Output the [X, Y] coordinate of the center of the cell containing the given text.  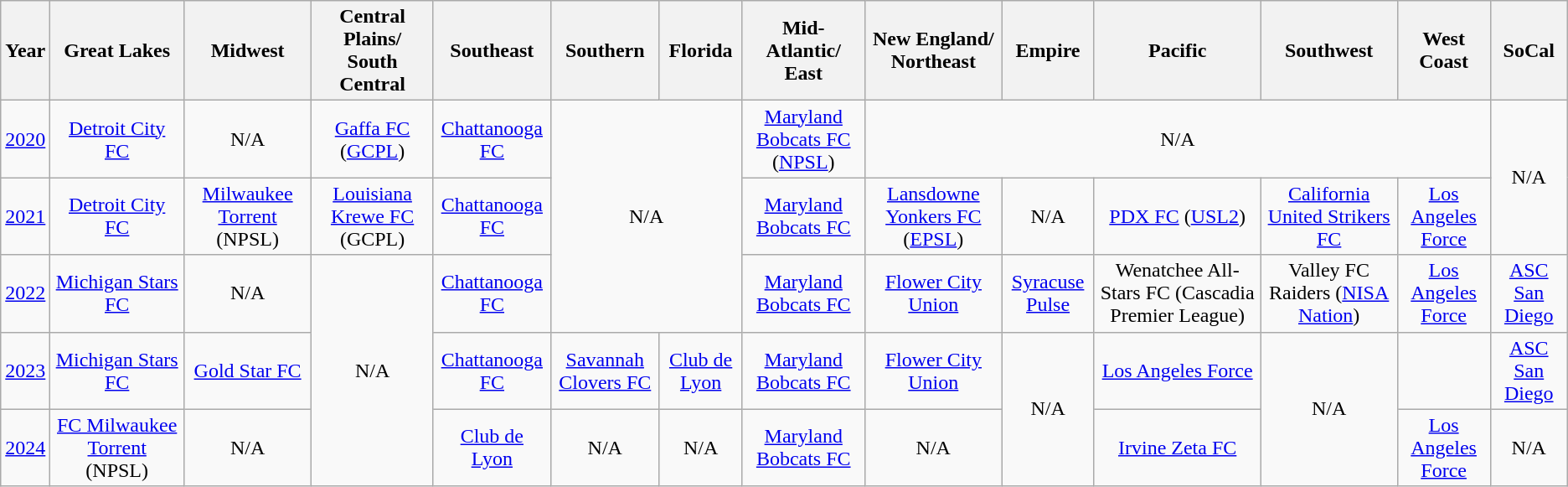
Irvine Zeta FC [1178, 448]
2021 [25, 216]
Pacific [1178, 50]
Florida [700, 50]
2020 [25, 139]
2023 [25, 370]
PDX FC (USL2) [1178, 216]
Southern [605, 50]
California United Strikers FC [1328, 216]
Wenatchee All-Stars FC (Cascadia Premier League) [1178, 293]
Gold Star FC [248, 370]
West Coast [1444, 50]
Gaffa FC (GCPL) [373, 139]
Valley FC Raiders (NISA Nation) [1328, 293]
Lansdowne Yonkers FC (EPSL) [934, 216]
Southeast [492, 50]
Savannah Clovers FC [605, 370]
New England/Northeast [934, 50]
Syracuse Pulse [1048, 293]
Maryland Bobcats FC (NPSL) [804, 139]
Great Lakes [117, 50]
Year [25, 50]
2024 [25, 448]
Midwest [248, 50]
2022 [25, 293]
FC Milwaukee Torrent (NPSL) [117, 448]
Louisiana Krewe FC (GCPL) [373, 216]
Empire [1048, 50]
Southwest [1328, 50]
Milwaukee Torrent (NPSL) [248, 216]
Mid-Atlantic/East [804, 50]
Central Plains/South Central [373, 50]
SoCal [1529, 50]
